For the text-containing cell, return its midpoint in [X, Y] coordinate format. 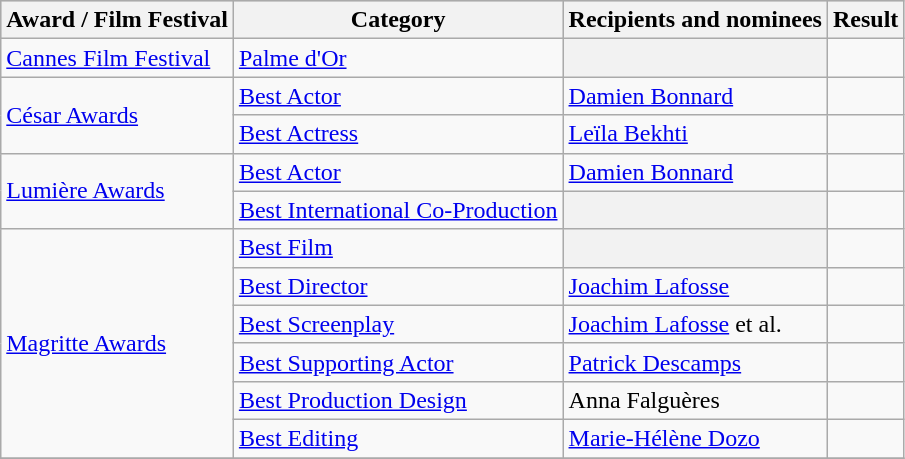
Best Supporting Actor [398, 362]
Award / Film Festival [118, 20]
Patrick Descamps [695, 362]
Recipients and nominees [695, 20]
Lumière Awards [118, 191]
Joachim Lafosse et al. [695, 324]
Anna Falguères [695, 400]
Result [865, 20]
Best Screenplay [398, 324]
Best Film [398, 248]
Best Editing [398, 438]
Magritte Awards [118, 343]
César Awards [118, 115]
Best Actress [398, 134]
Best Director [398, 286]
Marie-Hélène Dozo [695, 438]
Category [398, 20]
Palme d'Or [398, 58]
Best Production Design [398, 400]
Best International Co-Production [398, 210]
Cannes Film Festival [118, 58]
Leïla Bekhti [695, 134]
Joachim Lafosse [695, 286]
